Output the (X, Y) coordinate of the center of the cell containing the given text.  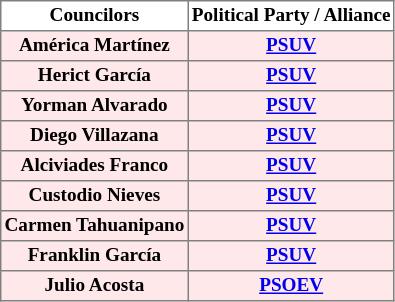
Julio Acosta (94, 286)
Councilors (94, 16)
Franklin García (94, 256)
Political Party / Alliance (291, 16)
América Martínez (94, 46)
Custodio Nieves (94, 196)
Carmen Tahuanipano (94, 226)
Alciviades Franco (94, 166)
Diego Villazana (94, 136)
Herict García (94, 76)
PSOEV (291, 286)
Yorman Alvarado (94, 106)
